Determine the (X, Y) coordinate at the center of the cell enclosing the given text.  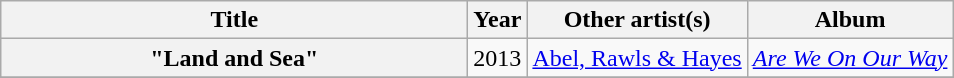
2013 (498, 58)
Other artist(s) (637, 20)
Title (234, 20)
"Land and Sea" (234, 58)
Are We On Our Way (850, 58)
Abel, Rawls & Hayes (637, 58)
Year (498, 20)
Album (850, 20)
